Return the (X, Y) coordinate for the center point of the cell that contains the specified text.  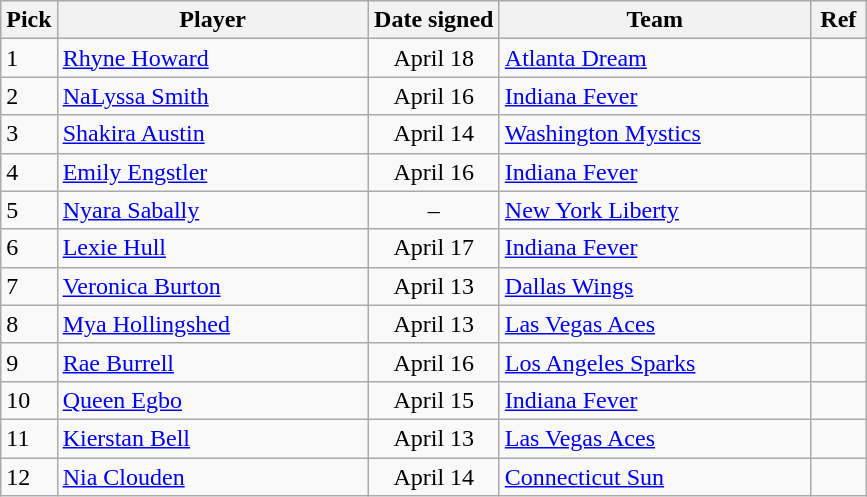
4 (29, 172)
12 (29, 477)
Queen Egbo (212, 400)
Veronica Burton (212, 286)
April 18 (434, 58)
10 (29, 400)
1 (29, 58)
Atlanta Dream (654, 58)
Connecticut Sun (654, 477)
2 (29, 96)
Kierstan Bell (212, 438)
Shakira Austin (212, 134)
Team (654, 20)
Nia Clouden (212, 477)
Pick (29, 20)
Player (212, 20)
Washington Mystics (654, 134)
5 (29, 210)
New York Liberty (654, 210)
Mya Hollingshed (212, 324)
9 (29, 362)
April 15 (434, 400)
11 (29, 438)
3 (29, 134)
Ref (838, 20)
Date signed (434, 20)
Nyara Sabally (212, 210)
– (434, 210)
6 (29, 248)
Los Angeles Sparks (654, 362)
NaLyssa Smith (212, 96)
8 (29, 324)
April 17 (434, 248)
Emily Engstler (212, 172)
7 (29, 286)
Rae Burrell (212, 362)
Rhyne Howard (212, 58)
Dallas Wings (654, 286)
Lexie Hull (212, 248)
